For the text-containing cell, return its midpoint in (X, Y) coordinate format. 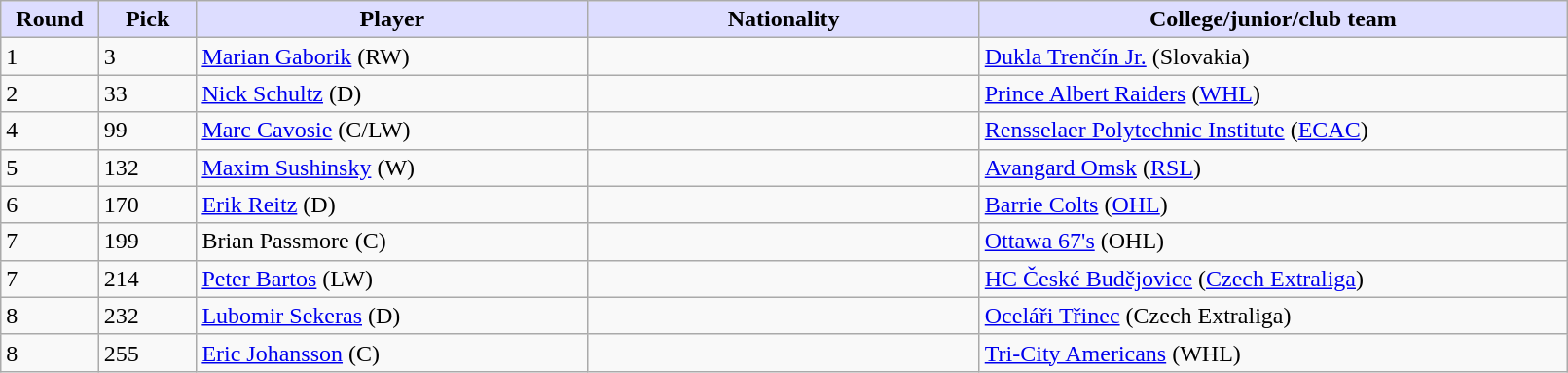
Ottawa 67's (OHL) (1273, 242)
Nationality (784, 19)
Prince Albert Raiders (WHL) (1273, 93)
6 (51, 205)
Round (51, 19)
Erik Reitz (D) (392, 205)
HC České Budějovice (Czech Extraliga) (1273, 279)
Avangard Omsk (RSL) (1273, 168)
Peter Bartos (LW) (392, 279)
3 (148, 56)
Brian Passmore (C) (392, 242)
Rensselaer Polytechnic Institute (ECAC) (1273, 131)
Eric Johansson (C) (392, 353)
199 (148, 242)
4 (51, 131)
33 (148, 93)
99 (148, 131)
170 (148, 205)
Dukla Trenčín Jr. (Slovakia) (1273, 56)
Marian Gaborik (RW) (392, 56)
Tri-City Americans (WHL) (1273, 353)
Marc Cavosie (C/LW) (392, 131)
232 (148, 316)
1 (51, 56)
Player (392, 19)
Barrie Colts (OHL) (1273, 205)
214 (148, 279)
5 (51, 168)
Pick (148, 19)
132 (148, 168)
Lubomir Sekeras (D) (392, 316)
255 (148, 353)
Oceláři Třinec (Czech Extraliga) (1273, 316)
Maxim Sushinsky (W) (392, 168)
2 (51, 93)
College/junior/club team (1273, 19)
Nick Schultz (D) (392, 93)
